Output the (x, y) coordinate of the center of the cell containing the given text.  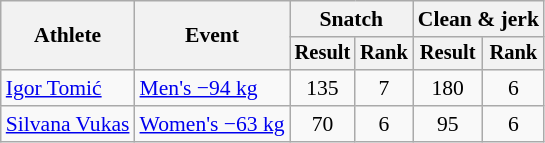
Women's −63 kg (212, 124)
Snatch (352, 19)
180 (448, 88)
135 (323, 88)
7 (384, 88)
Clean & jerk (478, 19)
Silvana Vukas (68, 124)
Men's −94 kg (212, 88)
Event (212, 36)
95 (448, 124)
Igor Tomić (68, 88)
70 (323, 124)
Athlete (68, 36)
